For the text-containing cell, return its midpoint in (X, Y) coordinate format. 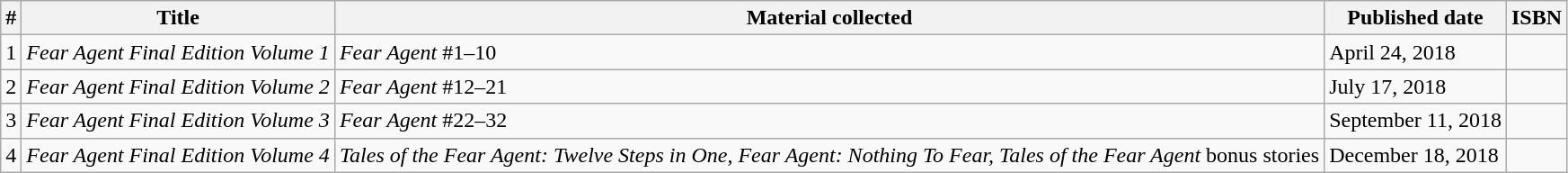
4 (11, 155)
Fear Agent Final Edition Volume 2 (178, 86)
Material collected (828, 18)
Fear Agent #1–10 (828, 52)
December 18, 2018 (1416, 155)
Title (178, 18)
Published date (1416, 18)
ISBN (1537, 18)
Fear Agent #22–32 (828, 121)
Fear Agent #12–21 (828, 86)
July 17, 2018 (1416, 86)
3 (11, 121)
# (11, 18)
Tales of the Fear Agent: Twelve Steps in One, Fear Agent: Nothing To Fear, Tales of the Fear Agent bonus stories (828, 155)
Fear Agent Final Edition Volume 4 (178, 155)
Fear Agent Final Edition Volume 1 (178, 52)
Fear Agent Final Edition Volume 3 (178, 121)
1 (11, 52)
September 11, 2018 (1416, 121)
April 24, 2018 (1416, 52)
2 (11, 86)
